Capture the cell that displays the provided text and extract its [x, y] central coordinate. 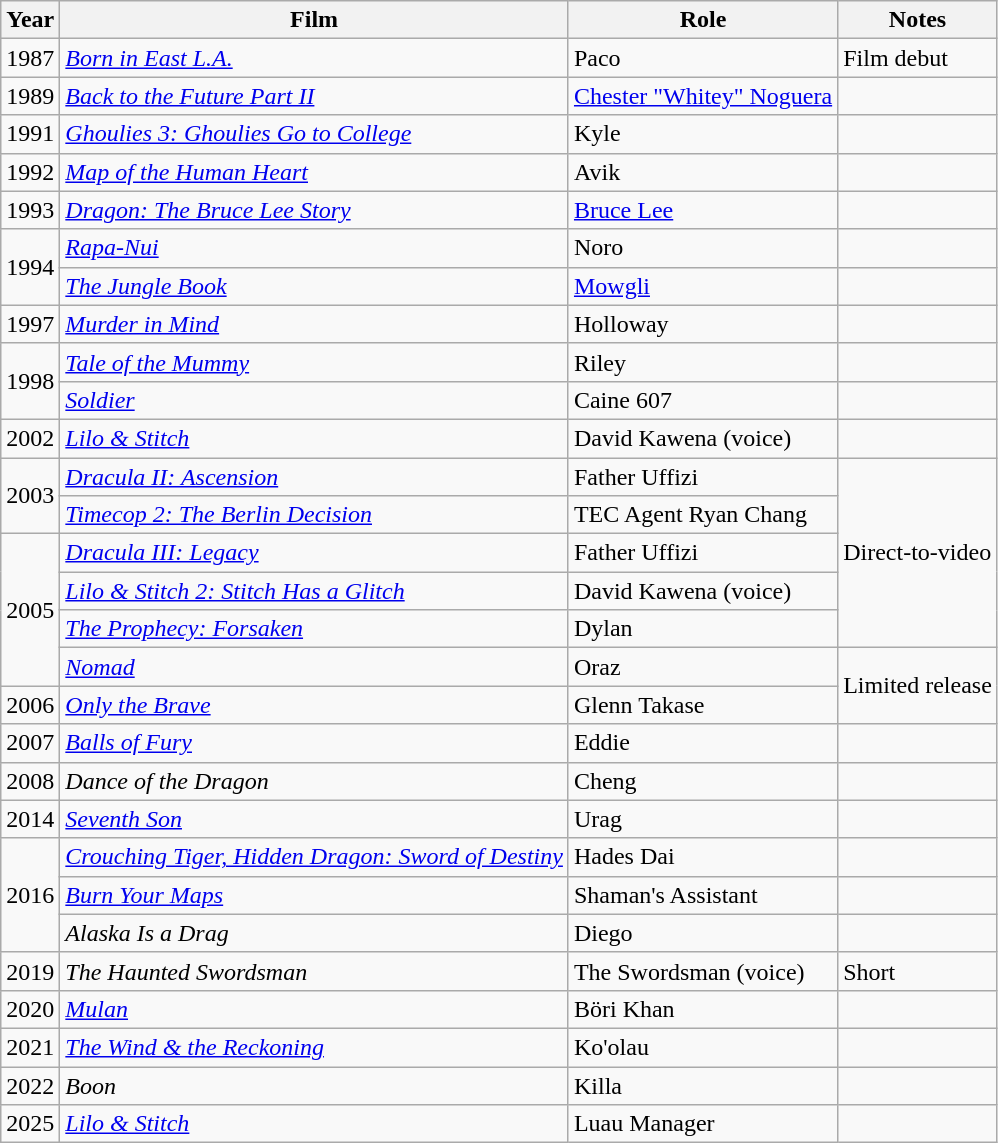
Dracula II: Ascension [314, 477]
Dylan [702, 629]
Oraz [702, 667]
2014 [30, 819]
2002 [30, 438]
The Wind & the Reckoning [314, 1047]
Ghoulies 3: Ghoulies Go to College [314, 134]
Soldier [314, 400]
Nomad [314, 667]
Alaska Is a Drag [314, 933]
Urag [702, 819]
Limited release [918, 686]
1997 [30, 324]
Year [30, 20]
Crouching Tiger, Hidden Dragon: Sword of Destiny [314, 857]
Film debut [918, 58]
Film [314, 20]
1989 [30, 96]
The Prophecy: Forsaken [314, 629]
2019 [30, 971]
Dragon: The Bruce Lee Story [314, 210]
1987 [30, 58]
1991 [30, 134]
Map of the Human Heart [314, 172]
Burn Your Maps [314, 895]
2006 [30, 705]
Rapa-Nui [314, 248]
Murder in Mind [314, 324]
Balls of Fury [314, 743]
1998 [30, 381]
Timecop 2: The Berlin Decision [314, 515]
Role [702, 20]
2025 [30, 1124]
Riley [702, 362]
Seventh Son [314, 819]
1994 [30, 267]
Dance of the Dragon [314, 781]
Paco [702, 58]
Böri Khan [702, 1009]
The Swordsman (voice) [702, 971]
2007 [30, 743]
Mulan [314, 1009]
Shaman's Assistant [702, 895]
2022 [30, 1085]
Eddie [702, 743]
Holloway [702, 324]
2008 [30, 781]
Notes [918, 20]
2021 [30, 1047]
Back to the Future Part II [314, 96]
TEC Agent Ryan Chang [702, 515]
The Haunted Swordsman [314, 971]
Diego [702, 933]
Cheng [702, 781]
Hades Dai [702, 857]
Killa [702, 1085]
Only the Brave [314, 705]
The Jungle Book [314, 286]
Avik [702, 172]
1992 [30, 172]
Short [918, 971]
Tale of the Mummy [314, 362]
Lilo & Stitch 2: Stitch Has a Glitch [314, 591]
Born in East L.A. [314, 58]
Boon [314, 1085]
2005 [30, 610]
Glenn Takase [702, 705]
Bruce Lee [702, 210]
2016 [30, 895]
Dracula III: Legacy [314, 553]
Noro [702, 248]
Chester "Whitey" Noguera [702, 96]
Caine 607 [702, 400]
Kyle [702, 134]
2003 [30, 496]
Ko'olau [702, 1047]
1993 [30, 210]
Mowgli [702, 286]
2020 [30, 1009]
Direct-to-video [918, 553]
Luau Manager [702, 1124]
